Search for the cell housing the specified text and yield its (x, y) center coordinate. 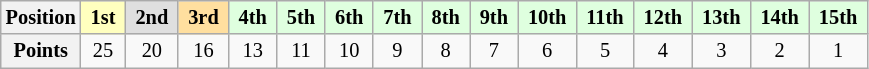
9th (494, 17)
11th (604, 17)
12th (663, 17)
10th (547, 17)
9 (397, 51)
13th (721, 17)
10 (349, 51)
8 (446, 51)
15th (838, 17)
7th (397, 17)
4 (663, 51)
25 (104, 51)
4th (253, 17)
3 (721, 51)
6 (547, 51)
1st (104, 17)
16 (203, 51)
5 (604, 51)
7 (494, 51)
20 (152, 51)
2nd (152, 17)
8th (446, 17)
Points (41, 51)
14th (779, 17)
6th (349, 17)
Position (41, 17)
2 (779, 51)
1 (838, 51)
13 (253, 51)
5th (301, 17)
11 (301, 51)
3rd (203, 17)
